Scan for the cell matching the given text and deliver its (x, y) coordinate at center. 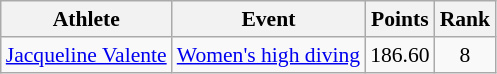
Jacqueline Valente (86, 55)
Points (400, 19)
Event (268, 19)
Athlete (86, 19)
Women's high diving (268, 55)
8 (466, 55)
186.60 (400, 55)
Rank (466, 19)
